Detect which cell encompasses the target text, then output its (x, y) center coordinate. 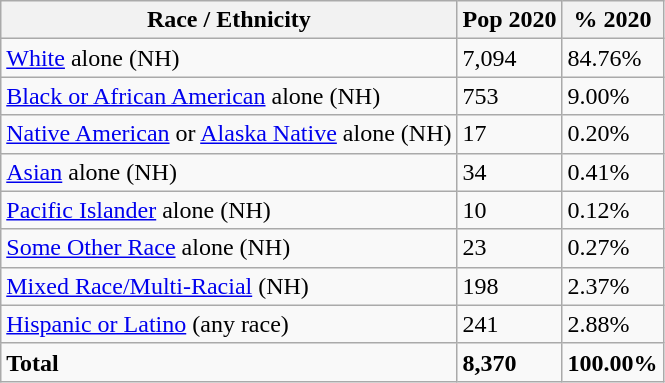
% 2020 (612, 20)
753 (510, 96)
2.37% (612, 286)
84.76% (612, 58)
Some Other Race alone (NH) (229, 248)
0.27% (612, 248)
0.12% (612, 210)
9.00% (612, 96)
34 (510, 172)
241 (510, 324)
23 (510, 248)
Total (229, 362)
198 (510, 286)
17 (510, 134)
Native American or Alaska Native alone (NH) (229, 134)
Black or African American alone (NH) (229, 96)
7,094 (510, 58)
Pop 2020 (510, 20)
Race / Ethnicity (229, 20)
2.88% (612, 324)
10 (510, 210)
0.20% (612, 134)
8,370 (510, 362)
Asian alone (NH) (229, 172)
Mixed Race/Multi-Racial (NH) (229, 286)
White alone (NH) (229, 58)
100.00% (612, 362)
Pacific Islander alone (NH) (229, 210)
Hispanic or Latino (any race) (229, 324)
0.41% (612, 172)
